Search for the cell housing the specified text and yield its (X, Y) center coordinate. 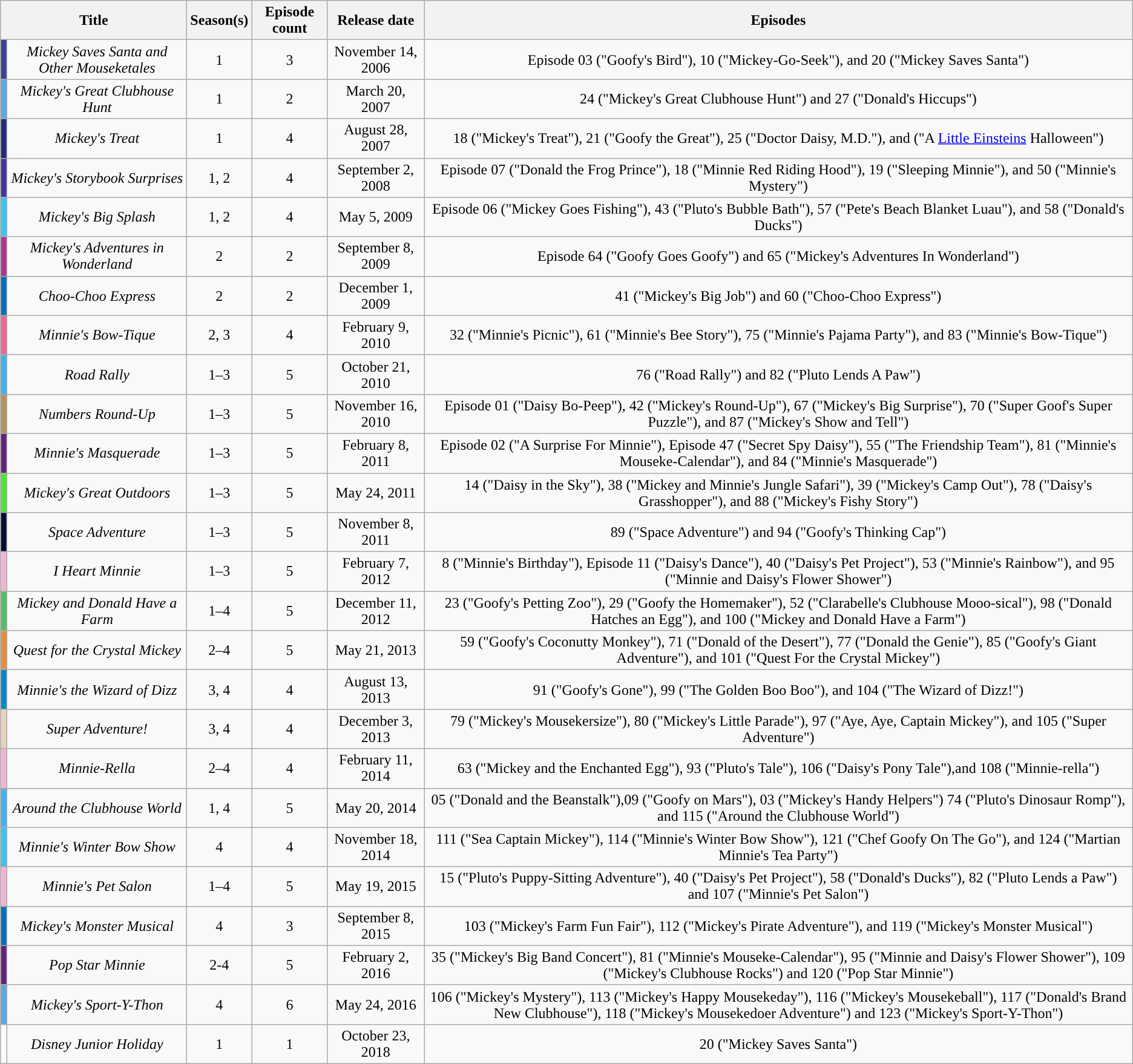
Road Rally (97, 374)
Minnie's Masquerade (97, 453)
1, 4 (219, 807)
October 23, 2018 (376, 1043)
Quest for the Crystal Mickey (97, 650)
Mickey's Great Outdoors (97, 493)
2, 3 (219, 335)
89 ("Space Adventure") and 94 ("Goofy's Thinking Cap") (778, 533)
August 28, 2007 (376, 138)
February 7, 2012 (376, 571)
Episode 06 ("Mickey Goes Fishing"), 43 ("Pluto's Bubble Bath"), 57 ("Pete's Beach Blanket Luau"), and 58 ("Donald's Ducks") (778, 217)
May 5, 2009 (376, 217)
February 9, 2010 (376, 335)
Super Adventure! (97, 729)
Minnie's Winter Bow Show (97, 847)
September 2, 2008 (376, 178)
May 20, 2014 (376, 807)
Space Adventure (97, 533)
Episode count (289, 21)
41 ("Mickey's Big Job") and 60 ("Choo-Choo Express") (778, 295)
February 11, 2014 (376, 769)
Numbers Round-Up (97, 414)
Mickey's Treat (97, 138)
Minnie's Pet Salon (97, 886)
December 1, 2009 (376, 295)
91 ("Goofy's Gone"), 99 ("The Golden Boo Boo"), and 104 ("The Wizard of Dizz!") (778, 690)
32 ("Minnie's Picnic"), 61 ("Minnie's Bee Story"), 75 ("Minnie's Pajama Party"), and 83 ("Minnie's Bow-Tique") (778, 335)
79 ("Mickey's Mousekersize"), 80 ("Mickey's Little Parade"), 97 ("Aye, Aye, Captain Mickey"), and 105 ("Super Adventure") (778, 729)
20 ("Mickey Saves Santa") (778, 1043)
Mickey and Donald Have a Farm (97, 611)
Around the Clubhouse World (97, 807)
Minnie's Bow-Tique (97, 335)
September 8, 2009 (376, 257)
6 (289, 1005)
Mickey Saves Santa and Other Mouseketales (97, 59)
May 24, 2011 (376, 493)
May 21, 2013 (376, 650)
Episode 64 ("Goofy Goes Goofy") and 65 ("Mickey's Adventures In Wonderland") (778, 257)
Minnie's the Wizard of Dizz (97, 690)
May 24, 2016 (376, 1005)
Mickey's Great Clubhouse Hunt (97, 99)
15 ("Pluto's Puppy-Sitting Adventure"), 40 ("Daisy's Pet Project"), 58 ("Donald's Ducks"), 82 ("Pluto Lends a Paw") and 107 ("Minnie's Pet Salon") (778, 886)
October 21, 2010 (376, 374)
Mickey's Monster Musical (97, 926)
Disney Junior Holiday (97, 1043)
November 14, 2006 (376, 59)
November 16, 2010 (376, 414)
63 ("Mickey and the Enchanted Egg"), 93 ("Pluto's Tale"), 106 ("Daisy's Pony Tale"),and 108 ("Minnie-rella") (778, 769)
Episodes (778, 21)
24 ("Mickey's Great Clubhouse Hunt") and 27 ("Donald's Hiccups") (778, 99)
September 8, 2015 (376, 926)
Mickey's Big Splash (97, 217)
18 ("Mickey's Treat"), 21 ("Goofy the Great"), 25 ("Doctor Daisy, M.D."), and ("A Little Einsteins Halloween") (778, 138)
Choo-Choo Express (97, 295)
March 20, 2007 (376, 99)
February 8, 2011 (376, 453)
76 ("Road Rally") and 82 ("Pluto Lends A Paw") (778, 374)
August 13, 2013 (376, 690)
2-4 (219, 965)
November 18, 2014 (376, 847)
Release date (376, 21)
Mickey's Storybook Surprises (97, 178)
December 11, 2012 (376, 611)
I Heart Minnie (97, 571)
111 ("Sea Captain Mickey"), 114 ("Minnie's Winter Bow Show"), 121 ("Chef Goofy On The Go"), and 124 ("Martian Minnie's Tea Party") (778, 847)
Title (94, 21)
December 3, 2013 (376, 729)
Episode 07 ("Donald the Frog Prince"), 18 ("Minnie Red Riding Hood"), 19 ("Sleeping Minnie"), and 50 ("Minnie's Mystery") (778, 178)
Season(s) (219, 21)
Pop Star Minnie (97, 965)
May 19, 2015 (376, 886)
103 ("Mickey's Farm Fun Fair"), 112 ("Mickey's Pirate Adventure"), and 119 ("Mickey's Monster Musical") (778, 926)
February 2, 2016 (376, 965)
Minnie-Rella (97, 769)
November 8, 2011 (376, 533)
Mickey's Adventures in Wonderland (97, 257)
Episode 03 ("Goofy's Bird"), 10 ("Mickey-Go-Seek"), and 20 ("Mickey Saves Santa") (778, 59)
Mickey's Sport-Y-Thon (97, 1005)
